Output the (X, Y) coordinate of the center of the cell containing the given text.  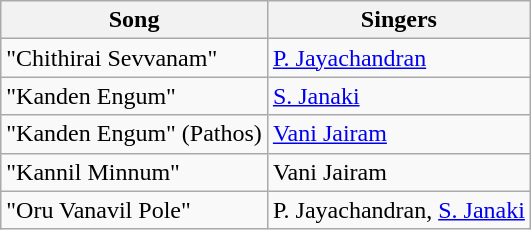
"Oru Vanavil Pole" (134, 210)
"Kanden Engum" (Pathos) (134, 134)
Song (134, 20)
S. Janaki (398, 96)
P. Jayachandran, S. Janaki (398, 210)
"Kanden Engum" (134, 96)
"Kannil Minnum" (134, 172)
P. Jayachandran (398, 58)
Singers (398, 20)
"Chithirai Sevvanam" (134, 58)
